Locate the cell with the specified text and output its (X, Y) center coordinate. 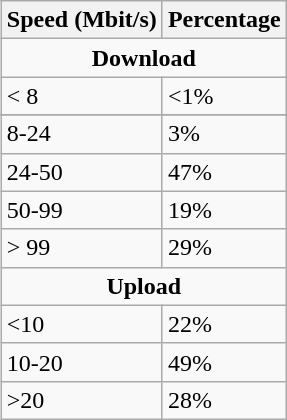
<10 (82, 324)
47% (224, 172)
28% (224, 400)
< 8 (82, 96)
19% (224, 210)
Speed (Mbit/s) (82, 20)
Download (144, 58)
22% (224, 324)
Percentage (224, 20)
49% (224, 362)
>20 (82, 400)
10-20 (82, 362)
24-50 (82, 172)
29% (224, 248)
50-99 (82, 210)
8-24 (82, 134)
3% (224, 134)
<1% (224, 96)
Upload (144, 286)
> 99 (82, 248)
